Provide the (x, y) coordinate of the cell's center where the given text is located.  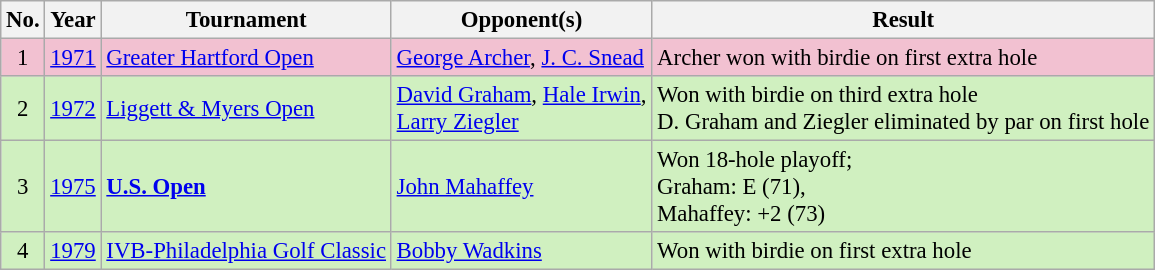
IVB-Philadelphia Golf Classic (246, 251)
1971 (73, 58)
John Mahaffey (521, 187)
Archer won with birdie on first extra hole (904, 58)
1975 (73, 187)
Won with birdie on first extra hole (904, 251)
Result (904, 20)
Tournament (246, 20)
David Graham, Hale Irwin, Larry Ziegler (521, 108)
Opponent(s) (521, 20)
Won with birdie on third extra holeD. Graham and Ziegler eliminated by par on first hole (904, 108)
3 (23, 187)
Greater Hartford Open (246, 58)
1 (23, 58)
Year (73, 20)
Bobby Wadkins (521, 251)
Won 18-hole playoff;Graham: E (71),Mahaffey: +2 (73) (904, 187)
Liggett & Myers Open (246, 108)
1979 (73, 251)
2 (23, 108)
4 (23, 251)
1972 (73, 108)
No. (23, 20)
George Archer, J. C. Snead (521, 58)
U.S. Open (246, 187)
